Identify which cell holds the provided text, then report its [X, Y] central coordinate. 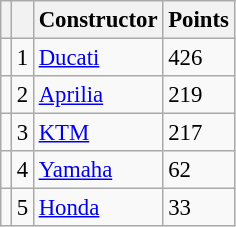
5 [22, 208]
Ducati [98, 58]
426 [198, 58]
217 [198, 133]
KTM [98, 133]
Honda [98, 208]
1 [22, 58]
Points [198, 20]
Yamaha [98, 170]
33 [198, 208]
3 [22, 133]
219 [198, 95]
2 [22, 95]
Aprilia [98, 95]
Constructor [98, 20]
4 [22, 170]
62 [198, 170]
